Detect which cell encompasses the target text, then output its [X, Y] center coordinate. 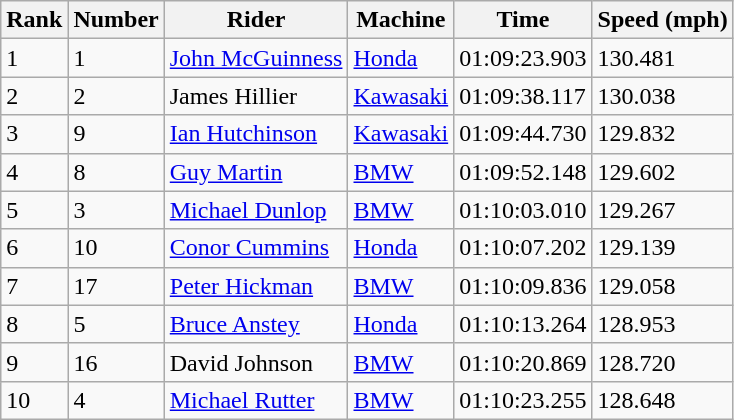
01:09:52.148 [523, 172]
Rider [256, 20]
130.038 [662, 96]
Ian Hutchinson [256, 134]
01:09:23.903 [523, 58]
David Johnson [256, 362]
James Hillier [256, 96]
01:10:09.836 [523, 286]
John McGuinness [256, 58]
Speed (mph) [662, 20]
Rank [34, 20]
128.648 [662, 400]
129.267 [662, 210]
Number [116, 20]
Peter Hickman [256, 286]
01:10:07.202 [523, 248]
01:10:20.869 [523, 362]
129.602 [662, 172]
6 [34, 248]
Michael Dunlop [256, 210]
128.720 [662, 362]
128.953 [662, 324]
01:10:13.264 [523, 324]
Time [523, 20]
16 [116, 362]
129.058 [662, 286]
Conor Cummins [256, 248]
130.481 [662, 58]
129.832 [662, 134]
01:10:23.255 [523, 400]
7 [34, 286]
Guy Martin [256, 172]
Bruce Anstey [256, 324]
Machine [401, 20]
129.139 [662, 248]
01:10:03.010 [523, 210]
Michael Rutter [256, 400]
01:09:38.117 [523, 96]
01:09:44.730 [523, 134]
17 [116, 286]
